Search for the cell housing the specified text and yield its (X, Y) center coordinate. 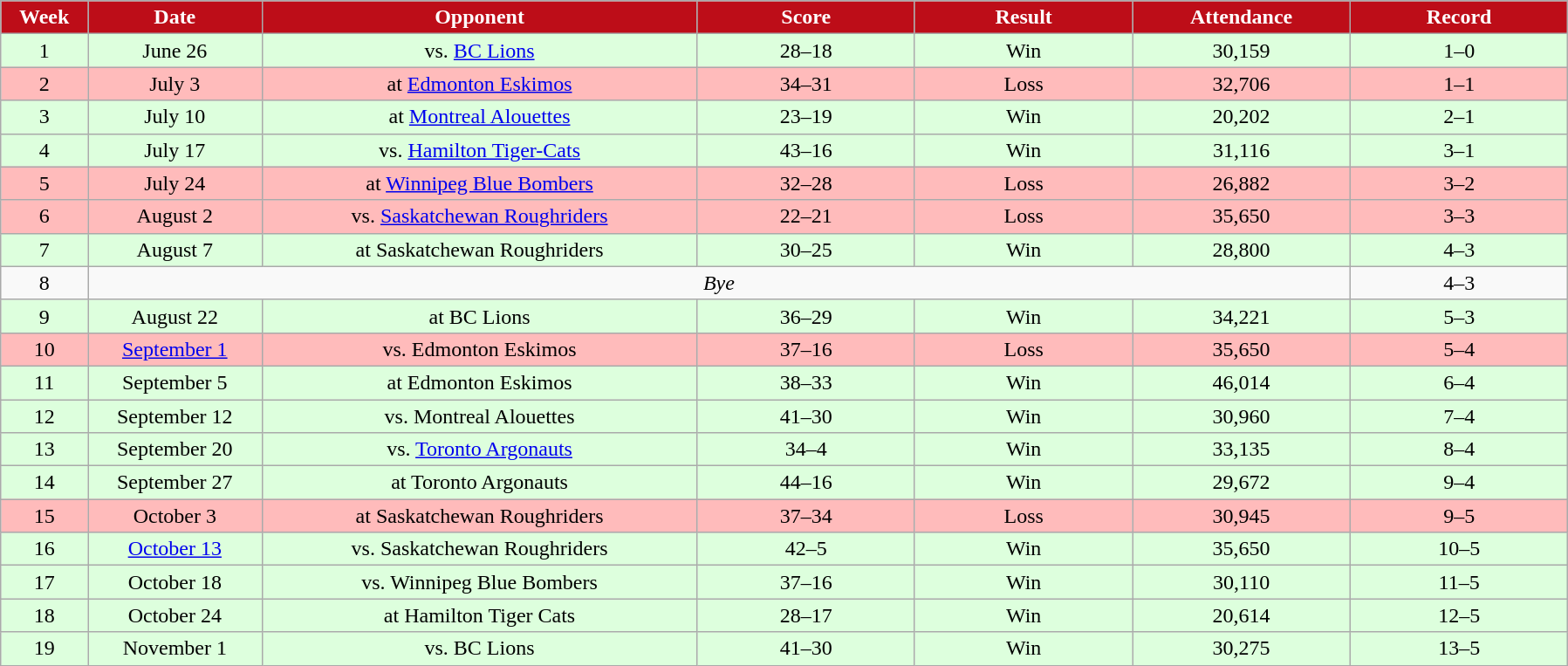
9–5 (1459, 516)
34–31 (806, 84)
October 24 (175, 615)
13–5 (1459, 649)
at Winnipeg Blue Bombers (480, 183)
Week (45, 17)
July 10 (175, 117)
3 (45, 117)
September 1 (175, 349)
5 (45, 183)
1–1 (1459, 84)
28,800 (1241, 250)
July 17 (175, 150)
at BC Lions (480, 316)
at Hamilton Tiger Cats (480, 615)
37–34 (806, 516)
20,202 (1241, 117)
34,221 (1241, 316)
28–17 (806, 615)
October 18 (175, 582)
July 3 (175, 84)
42–5 (806, 549)
June 26 (175, 51)
at Montreal Alouettes (480, 117)
Bye (719, 283)
32,706 (1241, 84)
46,014 (1241, 382)
vs. Edmonton Eskimos (480, 349)
2–1 (1459, 117)
29,672 (1241, 483)
September 27 (175, 483)
30,110 (1241, 582)
38–33 (806, 382)
September 12 (175, 416)
Record (1459, 17)
8–4 (1459, 450)
Opponent (480, 17)
10 (45, 349)
28–18 (806, 51)
17 (45, 582)
11 (45, 382)
18 (45, 615)
6 (45, 216)
August 22 (175, 316)
2 (45, 84)
7–4 (1459, 416)
Date (175, 17)
44–16 (806, 483)
Score (806, 17)
3–3 (1459, 216)
36–29 (806, 316)
at Toronto Argonauts (480, 483)
October 13 (175, 549)
vs. Toronto Argonauts (480, 450)
5–3 (1459, 316)
1–0 (1459, 51)
7 (45, 250)
4 (45, 150)
1 (45, 51)
8 (45, 283)
30–25 (806, 250)
30,159 (1241, 51)
26,882 (1241, 183)
33,135 (1241, 450)
9 (45, 316)
13 (45, 450)
20,614 (1241, 615)
11–5 (1459, 582)
6–4 (1459, 382)
September 5 (175, 382)
12–5 (1459, 615)
43–16 (806, 150)
November 1 (175, 649)
22–21 (806, 216)
9–4 (1459, 483)
October 3 (175, 516)
30,960 (1241, 416)
30,945 (1241, 516)
30,275 (1241, 649)
July 24 (175, 183)
32–28 (806, 183)
34–4 (806, 450)
3–1 (1459, 150)
August 2 (175, 216)
10–5 (1459, 549)
vs. Hamilton Tiger-Cats (480, 150)
August 7 (175, 250)
19 (45, 649)
31,116 (1241, 150)
16 (45, 549)
vs. Montreal Alouettes (480, 416)
3–2 (1459, 183)
14 (45, 483)
Attendance (1241, 17)
23–19 (806, 117)
12 (45, 416)
15 (45, 516)
vs. Winnipeg Blue Bombers (480, 582)
September 20 (175, 450)
Result (1023, 17)
5–4 (1459, 349)
